Identify which cell holds the provided text, then report its (X, Y) central coordinate. 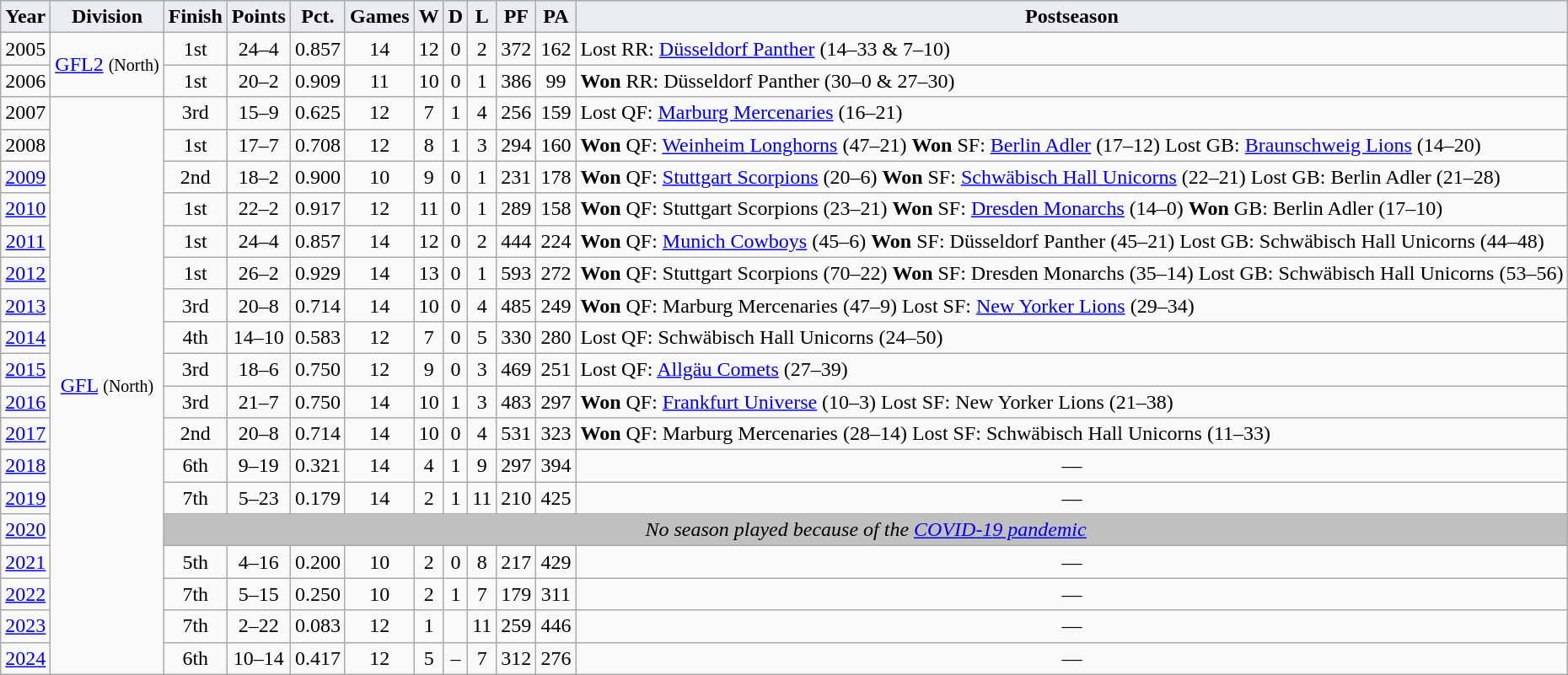
5–23 (258, 498)
294 (516, 145)
99 (556, 81)
Lost QF: Schwäbisch Hall Unicorns (24–50) (1072, 337)
Lost RR: Düsseldorf Panther (14–33 & 7–10) (1072, 49)
0.909 (317, 81)
312 (516, 658)
2010 (25, 209)
0.929 (317, 273)
444 (516, 241)
Won QF: Stuttgart Scorpions (23–21) Won SF: Dresden Monarchs (14–0) Won GB: Berlin Adler (17–10) (1072, 209)
Finish (196, 17)
Won QF: Stuttgart Scorpions (70–22) Won SF: Dresden Monarchs (35–14) Lost GB: Schwäbisch Hall Unicorns (53–56) (1072, 273)
0.708 (317, 145)
Postseason (1072, 17)
231 (516, 177)
210 (516, 498)
GFL (North) (107, 386)
0.250 (317, 594)
162 (556, 49)
394 (556, 466)
Division (107, 17)
0.900 (317, 177)
No season played because of the COVID-19 pandemic (866, 530)
160 (556, 145)
289 (516, 209)
2007 (25, 113)
311 (556, 594)
0.083 (317, 626)
446 (556, 626)
9–19 (258, 466)
2024 (25, 658)
2019 (25, 498)
Lost QF: Marburg Mercenaries (16–21) (1072, 113)
159 (556, 113)
2009 (25, 177)
224 (556, 241)
Pct. (317, 17)
17–7 (258, 145)
280 (556, 337)
18–6 (258, 369)
330 (516, 337)
483 (516, 402)
22–2 (258, 209)
0.917 (317, 209)
372 (516, 49)
10–14 (258, 658)
– (455, 658)
425 (556, 498)
20–2 (258, 81)
0.321 (317, 466)
Won QF: Marburg Mercenaries (28–14) Lost SF: Schwäbisch Hall Unicorns (11–33) (1072, 434)
2–22 (258, 626)
2012 (25, 273)
2023 (25, 626)
2020 (25, 530)
323 (556, 434)
21–7 (258, 402)
179 (516, 594)
429 (556, 562)
26–2 (258, 273)
2017 (25, 434)
Games (379, 17)
386 (516, 81)
13 (428, 273)
PA (556, 17)
2008 (25, 145)
18–2 (258, 177)
593 (516, 273)
Points (258, 17)
0.417 (317, 658)
Lost QF: Allgäu Comets (27–39) (1072, 369)
Won QF: Weinheim Longhorns (47–21) Won SF: Berlin Adler (17–12) Lost GB: Braunschweig Lions (14–20) (1072, 145)
Won RR: Düsseldorf Panther (30–0 & 27–30) (1072, 81)
Won QF: Marburg Mercenaries (47–9) Lost SF: New Yorker Lions (29–34) (1072, 305)
2022 (25, 594)
5–15 (258, 594)
0.625 (317, 113)
Won QF: Munich Cowboys (45–6) Won SF: Düsseldorf Panther (45–21) Lost GB: Schwäbisch Hall Unicorns (44–48) (1072, 241)
4–16 (258, 562)
2011 (25, 241)
2021 (25, 562)
D (455, 17)
256 (516, 113)
217 (516, 562)
0.583 (317, 337)
259 (516, 626)
276 (556, 658)
485 (516, 305)
0.200 (317, 562)
5th (196, 562)
Won QF: Frankfurt Universe (10–3) Lost SF: New Yorker Lions (21–38) (1072, 402)
2015 (25, 369)
Year (25, 17)
GFL2 (North) (107, 65)
531 (516, 434)
178 (556, 177)
251 (556, 369)
2013 (25, 305)
15–9 (258, 113)
L (482, 17)
2014 (25, 337)
272 (556, 273)
2005 (25, 49)
Won QF: Stuttgart Scorpions (20–6) Won SF: Schwäbisch Hall Unicorns (22–21) Lost GB: Berlin Adler (21–28) (1072, 177)
2006 (25, 81)
2018 (25, 466)
14–10 (258, 337)
0.179 (317, 498)
469 (516, 369)
2016 (25, 402)
249 (556, 305)
PF (516, 17)
158 (556, 209)
W (428, 17)
4th (196, 337)
